Determine the [X, Y] coordinate at the center of the cell enclosing the given text.  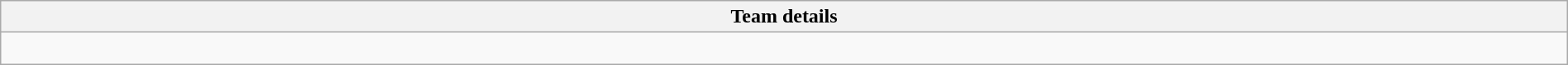
Team details [784, 17]
